Capture the cell that displays the provided text and extract its (x, y) central coordinate. 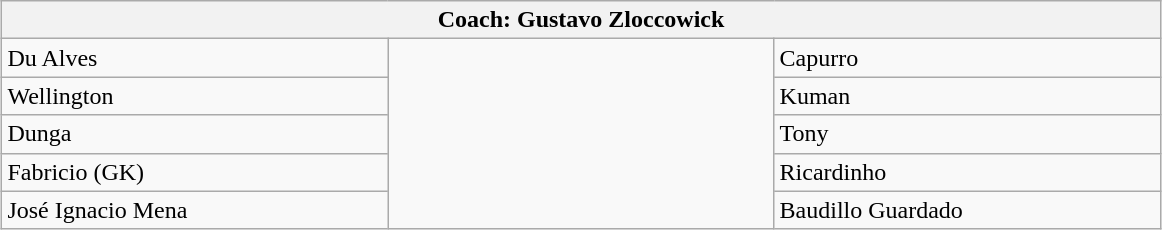
Fabricio (GK) (195, 172)
Wellington (195, 96)
Capurro (967, 58)
Kuman (967, 96)
Baudillo Guardado (967, 210)
Du Alves (195, 58)
Coach: Gustavo Zloccowick (581, 20)
Dunga (195, 134)
José Ignacio Mena (195, 210)
Ricardinho (967, 172)
Tony (967, 134)
